Return the [X, Y] coordinate for the center point of the cell that contains the specified text.  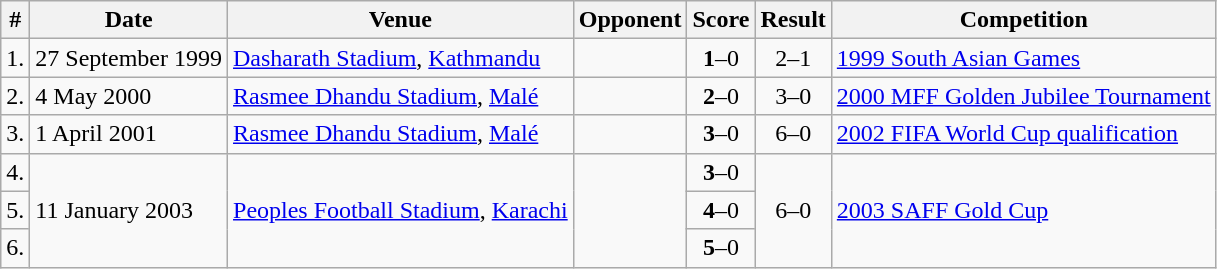
4. [16, 172]
1–0 [721, 58]
Competition [1024, 20]
5–0 [721, 248]
2000 MFF Golden Jubilee Tournament [1024, 96]
1999 South Asian Games [1024, 58]
11 January 2003 [129, 210]
1. [16, 58]
3. [16, 134]
5. [16, 210]
Peoples Football Stadium, Karachi [401, 210]
1 April 2001 [129, 134]
Date [129, 20]
2002 FIFA World Cup qualification [1024, 134]
4–0 [721, 210]
2. [16, 96]
4 May 2000 [129, 96]
27 September 1999 [129, 58]
Score [721, 20]
Dasharath Stadium, Kathmandu [401, 58]
2–1 [793, 58]
2–0 [721, 96]
# [16, 20]
Result [793, 20]
2003 SAFF Gold Cup [1024, 210]
Venue [401, 20]
6. [16, 248]
Opponent [630, 20]
